Pinpoint the cell where the given text exists, returning its (x, y) midpoint coordinate. 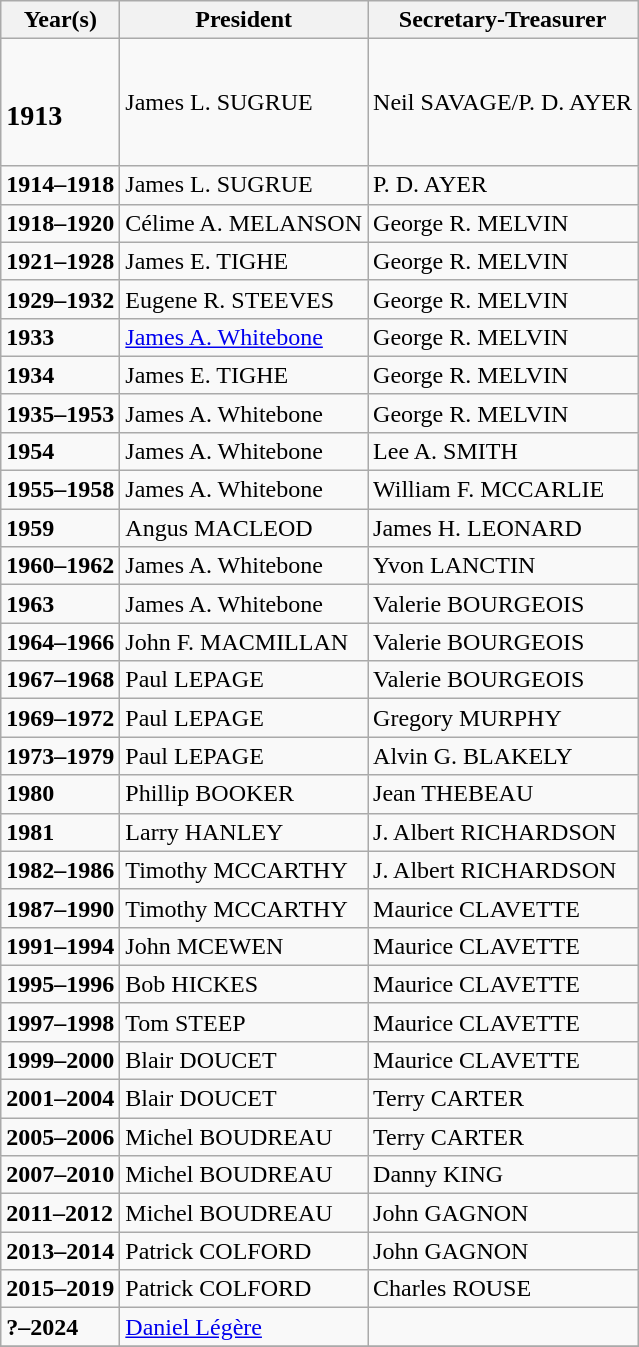
Yvon LANCTIN (503, 566)
?–2024 (60, 1327)
1964–1966 (60, 642)
Angus MACLEOD (244, 528)
President (244, 20)
1982–1986 (60, 870)
1967–1968 (60, 680)
Daniel Légère (244, 1327)
William F. MCCARLIE (503, 490)
Larry HANLEY (244, 832)
Gregory MURPHY (503, 718)
1995–1996 (60, 984)
1959 (60, 528)
1929–1932 (60, 299)
1933 (60, 337)
Célime A. MELANSON (244, 223)
Bob HICKES (244, 984)
2013–2014 (60, 1251)
1914–1918 (60, 185)
1973–1979 (60, 756)
Danny KING (503, 1175)
John MCEWEN (244, 946)
Lee A. SMITH (503, 451)
Jean THEBEAU (503, 794)
John F. MACMILLAN (244, 642)
1934 (60, 375)
James H. LEONARD (503, 528)
2015–2019 (60, 1289)
Tom STEEP (244, 1022)
Secretary-Treasurer (503, 20)
1955–1958 (60, 490)
1913 (60, 102)
Phillip BOOKER (244, 794)
1991–1994 (60, 946)
Year(s) (60, 20)
Alvin G. BLAKELY (503, 756)
Charles ROUSE (503, 1289)
1918–1920 (60, 223)
2001–2004 (60, 1099)
1981 (60, 832)
2011–2012 (60, 1213)
Eugene R. STEEVES (244, 299)
1960–1962 (60, 566)
1921–1928 (60, 261)
1980 (60, 794)
1997–1998 (60, 1022)
1969–1972 (60, 718)
1999–2000 (60, 1060)
2005–2006 (60, 1137)
1963 (60, 604)
1954 (60, 451)
P. D. AYER (503, 185)
2007–2010 (60, 1175)
1935–1953 (60, 413)
1987–1990 (60, 908)
Neil SAVAGE/P. D. AYER (503, 102)
